Output the [X, Y] coordinate of the center of the cell containing the given text.  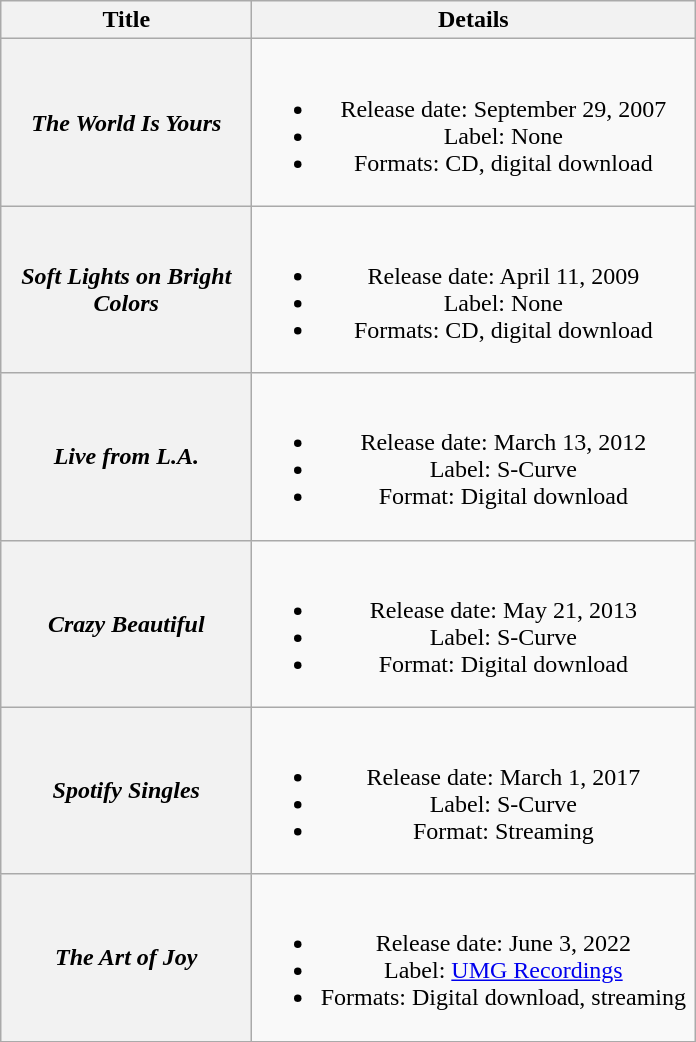
Title [126, 20]
Release date: June 3, 2022Label: UMG RecordingsFormats: Digital download, streaming [474, 958]
Crazy Beautiful [126, 624]
Live from L.A. [126, 456]
Soft Lights on Bright Colors [126, 290]
Details [474, 20]
The World Is Yours [126, 122]
The Art of Joy [126, 958]
Release date: May 21, 2013Label: S-CurveFormat: Digital download [474, 624]
Release date: September 29, 2007Label: NoneFormats: CD, digital download [474, 122]
Spotify Singles [126, 790]
Release date: March 1, 2017Label: S-CurveFormat: Streaming [474, 790]
Release date: April 11, 2009Label: NoneFormats: CD, digital download [474, 290]
Release date: March 13, 2012Label: S-CurveFormat: Digital download [474, 456]
